Return the [X, Y] coordinate for the center point of the cell that contains the specified text.  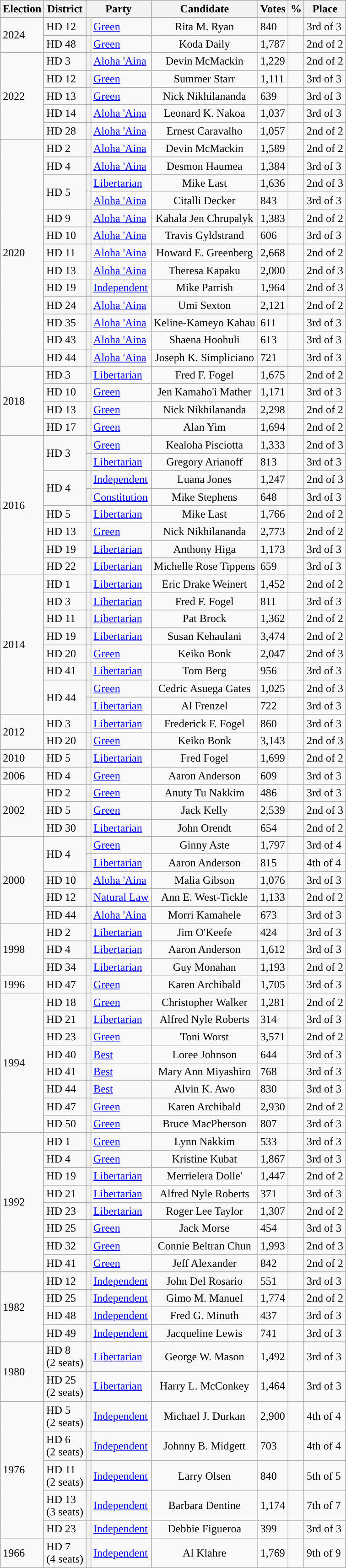
HD 18 [65, 1002]
John Orendt [204, 828]
2,000 [273, 270]
HD 11(2 seats) [65, 1476]
1,787 [273, 44]
Umi Sexton [204, 305]
Ernest Caravalho [204, 131]
1980 [22, 1372]
424 [273, 932]
Alan Yim [204, 427]
399 [273, 1529]
703 [273, 1446]
Fred Fogel [204, 758]
Bruce MacPherson [204, 1124]
1,281 [273, 1002]
Eric Drake Weinert [204, 584]
2020 [22, 253]
2,298 [273, 410]
1,307 [273, 1211]
HD 9 [65, 218]
2006 [22, 776]
1,025 [273, 688]
486 [273, 793]
Ann E. West-Tickle [204, 898]
2,668 [273, 253]
Place [325, 9]
3,571 [273, 1037]
Cedric Asuega Gates [204, 688]
613 [273, 340]
1,076 [273, 880]
1992 [22, 1202]
HD 30 [65, 828]
1,247 [273, 479]
Jim O'Keefe [204, 932]
Gregory Arianoff [204, 462]
Luana Jones [204, 479]
Debbie Figueroa [204, 1529]
Kristine Kubat [204, 1159]
2018 [22, 401]
1,383 [273, 218]
Jack Morse [204, 1228]
2010 [22, 758]
Barbara Dentine [204, 1506]
Shaena Hoohuli [204, 340]
644 [273, 1054]
Ginny Aste [204, 845]
Mike Parrish [204, 288]
1,675 [273, 375]
HD 7(4 seats) [65, 1552]
Election [22, 9]
3,143 [273, 741]
Roger Lee Taylor [204, 1211]
956 [273, 671]
2012 [22, 732]
1,057 [273, 131]
Frederick F. Fogel [204, 723]
1,612 [273, 950]
Candidate [204, 9]
1,636 [273, 183]
2,047 [273, 654]
314 [273, 1019]
HD 32 [65, 1246]
1,705 [273, 984]
HD 35 [65, 323]
1982 [22, 1307]
1,447 [273, 1176]
811 [273, 601]
1,173 [273, 549]
3rd of 4 [325, 845]
2,900 [273, 1416]
3,474 [273, 636]
437 [273, 1315]
HD 49 [65, 1333]
% [296, 9]
830 [273, 1089]
Susan Kehaulani [204, 636]
2022 [22, 96]
1994 [22, 1063]
721 [273, 357]
842 [273, 1263]
Al Frenzel [204, 706]
2,121 [273, 305]
Tom Berg [204, 671]
Connie Beltran Chun [204, 1246]
659 [273, 567]
HD 6(2 seats) [65, 1446]
HD 50 [65, 1124]
Rita M. Ryan [204, 27]
HD 14 [65, 114]
1,766 [273, 514]
9th of 9 [325, 1552]
Alvin K. Awo [204, 1089]
Joseph K. Simpliciano [204, 357]
7th of 7 [325, 1506]
1,699 [273, 758]
Johnny B. Midgett [204, 1446]
2014 [22, 645]
2016 [22, 505]
Morri Kamahele [204, 915]
Lynn Nakkim [204, 1141]
Keline-Kameyo Kahau [204, 323]
Leonard K. Nakoa [204, 114]
1,452 [273, 584]
609 [273, 776]
611 [273, 323]
Michael J. Durkan [204, 1416]
Jack Kelly [204, 811]
860 [273, 723]
2,539 [273, 811]
1,384 [273, 166]
Al Klahre [204, 1552]
Larry Olsen [204, 1476]
1,133 [273, 898]
815 [273, 863]
District [65, 9]
Travis Gyldstrand [204, 236]
1,229 [273, 61]
Kahala Jen Chrupalyk [204, 218]
654 [273, 828]
1,589 [273, 148]
HD 25(2 seats) [65, 1387]
HD 13(3 seats) [65, 1506]
HD 5(2 seats) [65, 1416]
Merrielera Dolle' [204, 1176]
843 [273, 200]
1,174 [273, 1506]
2,773 [273, 532]
673 [273, 915]
741 [273, 1333]
1996 [22, 984]
Pat Brock [204, 619]
HD 28 [65, 131]
1,111 [273, 79]
807 [273, 1124]
813 [273, 462]
Jacqueline Lewis [204, 1333]
HD 22 [65, 567]
1,464 [273, 1387]
Guy Monahan [204, 967]
Fred G. Minuth [204, 1315]
Mike Stephens [204, 497]
Howard E. Greenberg [204, 253]
Michelle Rose Tippens [204, 567]
Jeff Alexander [204, 1263]
1,797 [273, 845]
HD 8(2 seats) [65, 1357]
1,171 [273, 392]
2,930 [273, 1107]
1,694 [273, 427]
HD 40 [65, 1054]
648 [273, 497]
371 [273, 1194]
Summer Starr [204, 79]
HD 17 [65, 427]
1976 [22, 1470]
Anthony Higa [204, 549]
Loree Johnson [204, 1054]
5th of 5 [325, 1476]
1,774 [273, 1298]
2024 [22, 35]
551 [273, 1281]
Christopher Walker [204, 1002]
2002 [22, 811]
Malia Gibson [204, 880]
Party [119, 9]
HD 43 [65, 340]
Theresa Kapaku [204, 270]
Constitution [121, 497]
Natural Law [121, 898]
George W. Mason [204, 1357]
Jen Kamaho'i Mather [204, 392]
Anuty Tu Nakkim [204, 793]
1,492 [273, 1357]
2000 [22, 880]
1,964 [273, 288]
1998 [22, 950]
HD 34 [65, 967]
1,193 [273, 967]
Toni Worst [204, 1037]
1,037 [273, 114]
533 [273, 1141]
Harry L. McConkey [204, 1387]
1,769 [273, 1552]
1,333 [273, 444]
1,993 [273, 1246]
454 [273, 1228]
722 [273, 706]
Gimo M. Manuel [204, 1298]
1,362 [273, 619]
768 [273, 1072]
1966 [22, 1552]
Desmon Haumea [204, 166]
Citalli Decker [204, 200]
HD 24 [65, 305]
1,867 [273, 1159]
Kealoha Pisciotta [204, 444]
Koda Daily [204, 44]
John Del Rosario [204, 1281]
Mary Ann Miyashiro [204, 1072]
Votes [273, 9]
606 [273, 236]
639 [273, 96]
